For the text-containing cell, return its midpoint in [x, y] coordinate format. 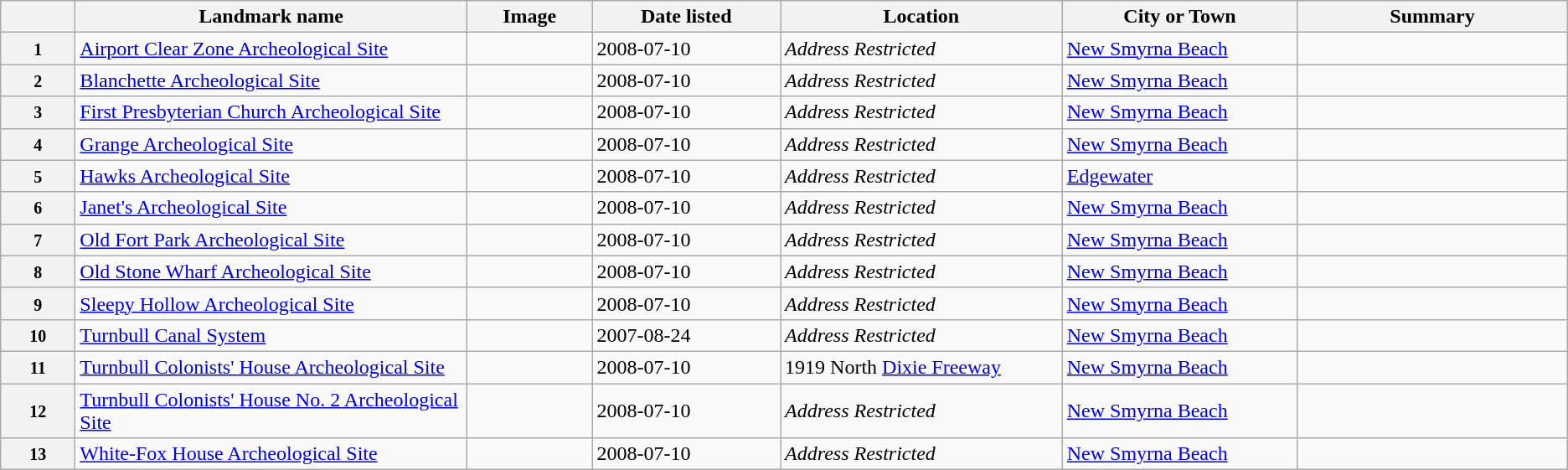
6 [39, 208]
White-Fox House Archeological Site [271, 454]
9 [39, 303]
Hawks Archeological Site [271, 176]
Date listed [686, 17]
Turnbull Colonists' House No. 2 Archeological Site [271, 411]
Old Fort Park Archeological Site [271, 240]
Blanchette Archeological Site [271, 80]
Turnbull Colonists' House Archeological Site [271, 367]
7 [39, 240]
Airport Clear Zone Archeological Site [271, 49]
Old Stone Wharf Archeological Site [271, 271]
Janet's Archeological Site [271, 208]
13 [39, 454]
4 [39, 144]
10 [39, 335]
2007-08-24 [686, 335]
Summary [1432, 17]
5 [39, 176]
Turnbull Canal System [271, 335]
3 [39, 112]
12 [39, 411]
Landmark name [271, 17]
1919 North Dixie Freeway [921, 367]
Edgewater [1179, 176]
8 [39, 271]
Image [529, 17]
First Presbyterian Church Archeological Site [271, 112]
City or Town [1179, 17]
2 [39, 80]
1 [39, 49]
11 [39, 367]
Location [921, 17]
Grange Archeological Site [271, 144]
Sleepy Hollow Archeological Site [271, 303]
